Determine the (X, Y) coordinate at the center of the cell enclosing the given text.  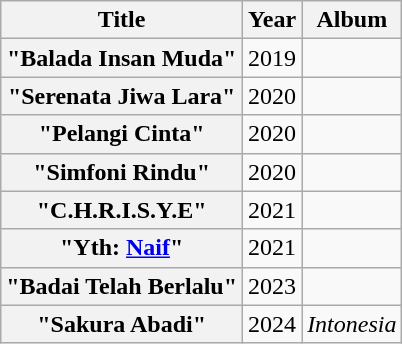
"Balada Insan Muda" (122, 58)
Title (122, 20)
"Serenata Jiwa Lara" (122, 96)
Year (272, 20)
"Pelangi Cinta" (122, 134)
"Sakura Abadi" (122, 324)
"Badai Telah Berlalu" (122, 286)
2023 (272, 286)
"Simfoni Rindu" (122, 172)
"C.H.R.I.S.Y.E" (122, 210)
Album (352, 20)
Intonesia (352, 324)
2019 (272, 58)
"Yth: Naif" (122, 248)
2024 (272, 324)
